Return [X, Y] of the center of cell containing provided text 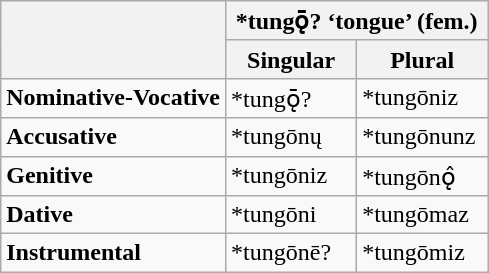
*tungōni [292, 215]
Dative [114, 215]
Instrumental [114, 253]
Accusative [114, 137]
*tungōnǫ̂ [422, 176]
*tungōnē? [292, 253]
Singular [292, 59]
Nominative-Vocative [114, 98]
*tungōmaz [422, 215]
Genitive [114, 176]
*tungǭ? ‘tongue’ (fem.) [357, 21]
*tungōmiz [422, 253]
Plural [422, 59]
*tungǭ? [292, 98]
*tungōnų [292, 137]
*tungōnunz [422, 137]
